Extract the (x, y) coordinate from the center of the cell holding the provided text.  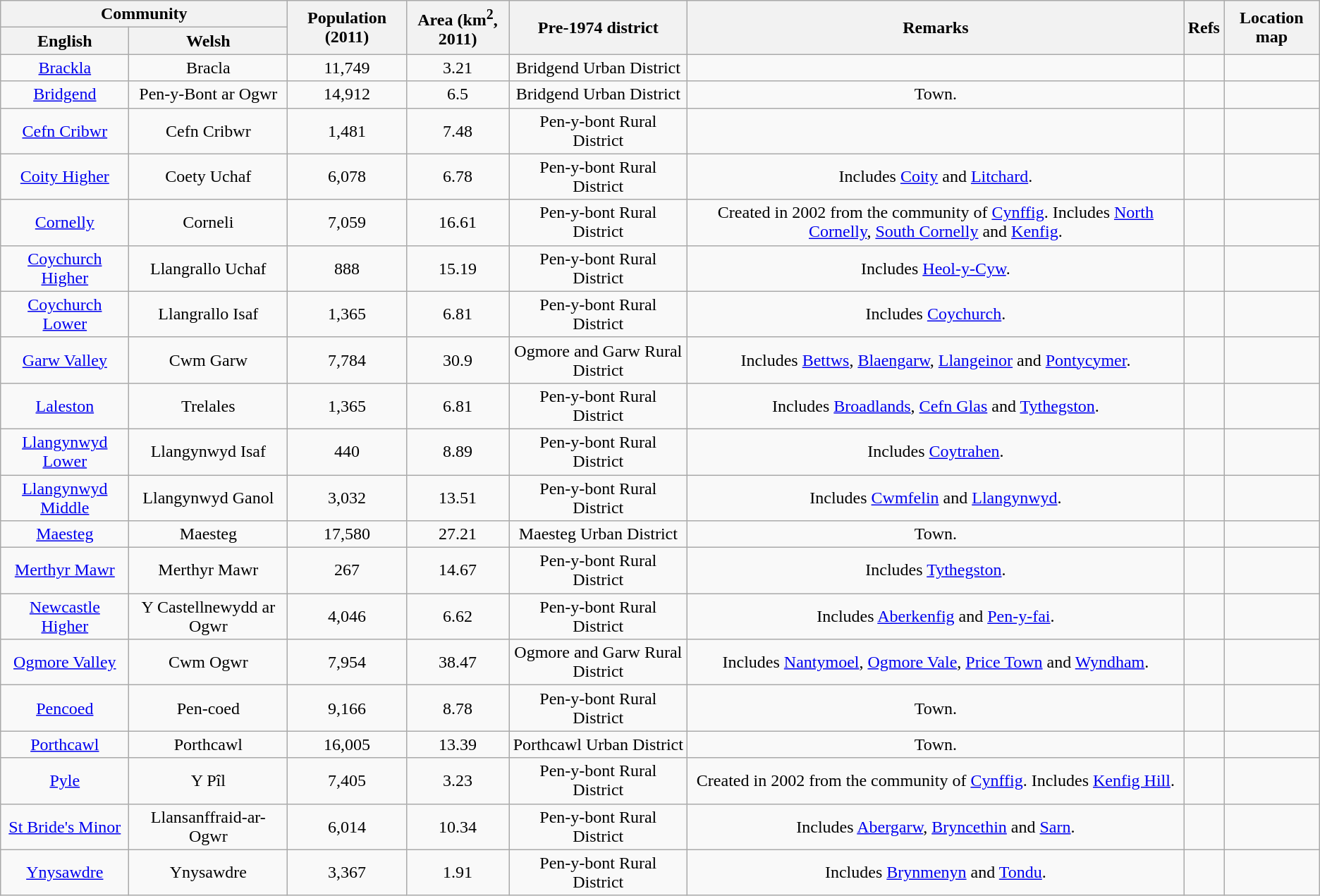
Llangynwyd Middle (65, 498)
Newcastle Higher (65, 616)
Includes Nantymoel, Ogmore Vale, Price Town and Wyndham. (936, 663)
Pen-y-Bont ar Ogwr (209, 94)
Area (km2, 2011) (458, 27)
Remarks (936, 27)
15.19 (458, 268)
16.61 (458, 223)
6.62 (458, 616)
Llangrallo Uchaf (209, 268)
Porthcawl Urban District (598, 744)
Llangynwyd Isaf (209, 451)
6,078 (347, 176)
6,014 (347, 826)
Llangynwyd Lower (65, 451)
267 (347, 571)
Location map (1272, 27)
888 (347, 268)
Llansanffraid-ar-Ogwr (209, 826)
13.39 (458, 744)
Includes Coity and Litchard. (936, 176)
Includes Bettws, Blaengarw, Llangeinor and Pontycymer. (936, 360)
Y Pîl (209, 781)
30.9 (458, 360)
Cornelly (65, 223)
7,059 (347, 223)
7,954 (347, 663)
7.48 (458, 131)
8.89 (458, 451)
Ogmore Valley (65, 663)
4,046 (347, 616)
Community (144, 14)
St Bride's Minor (65, 826)
Cwm Ogwr (209, 663)
Coety Uchaf (209, 176)
Bridgend (65, 94)
3.21 (458, 68)
Population (2011) (347, 27)
440 (347, 451)
Pre-1974 district (598, 27)
13.51 (458, 498)
7,784 (347, 360)
Maesteg Urban District (598, 534)
Coychurch Higher (65, 268)
Pencoed (65, 708)
Pyle (65, 781)
Includes Coytrahen. (936, 451)
3,032 (347, 498)
1,481 (347, 131)
Bracla (209, 68)
Includes Coychurch. (936, 314)
Created in 2002 from the community of Cynffig. Includes North Cornelly, South Cornelly and Kenfig. (936, 223)
Trelales (209, 406)
Created in 2002 from the community of Cynffig. Includes Kenfig Hill. (936, 781)
27.21 (458, 534)
Cwm Garw (209, 360)
Coity Higher (65, 176)
3,367 (347, 873)
Y Castellnewydd ar Ogwr (209, 616)
38.47 (458, 663)
6.5 (458, 94)
Includes Broadlands, Cefn Glas and Tythegston. (936, 406)
3.23 (458, 781)
Includes Cwmfelin and Llangynwyd. (936, 498)
Includes Heol-y-Cyw. (936, 268)
Garw Valley (65, 360)
Includes Brynmenyn and Tondu. (936, 873)
Brackla (65, 68)
Pen-coed (209, 708)
Corneli (209, 223)
Refs (1204, 27)
Llangynwyd Ganol (209, 498)
14,912 (347, 94)
17,580 (347, 534)
Includes Aberkenfig and Pen-y-fai. (936, 616)
10.34 (458, 826)
9,166 (347, 708)
1.91 (458, 873)
Includes Abergarw, Bryncethin and Sarn. (936, 826)
11,749 (347, 68)
Llangrallo Isaf (209, 314)
English (65, 41)
16,005 (347, 744)
6.78 (458, 176)
Includes Tythegston. (936, 571)
14.67 (458, 571)
Coychurch Lower (65, 314)
Welsh (209, 41)
8.78 (458, 708)
7,405 (347, 781)
Laleston (65, 406)
